Pinpoint the cell where the given text exists, returning its (x, y) midpoint coordinate. 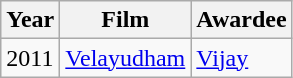
Vijay (242, 58)
2011 (30, 58)
Year (30, 20)
Awardee (242, 20)
Velayudham (126, 58)
Film (126, 20)
